Locate the cell with the specified text and output its [X, Y] center coordinate. 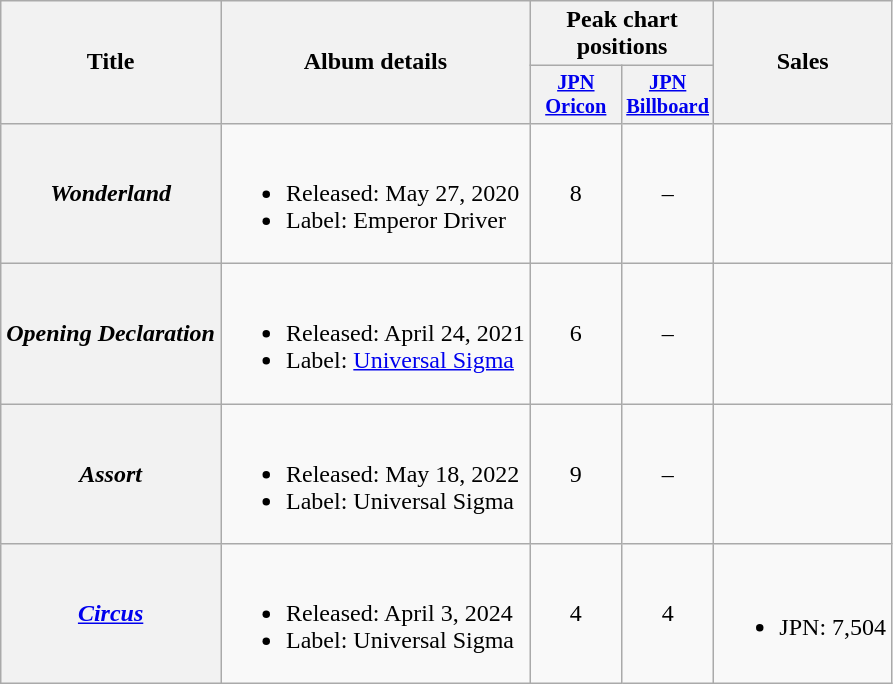
Released: April 3, 2024Label: Universal Sigma [375, 614]
Album details [375, 62]
JPNBillboard [667, 95]
Title [111, 62]
Circus [111, 614]
Assort [111, 474]
Wonderland [111, 193]
Released: May 27, 2020Label: Emperor Driver [375, 193]
JPNOricon [576, 95]
9 [576, 474]
Opening Declaration [111, 334]
Sales [803, 62]
JPN: 7,504 [803, 614]
6 [576, 334]
8 [576, 193]
Released: April 24, 2021Label: Universal Sigma [375, 334]
Peak chart positions [622, 34]
Released: May 18, 2022Label: Universal Sigma [375, 474]
